Determine the [x, y] coordinate at the center of the cell enclosing the given text.  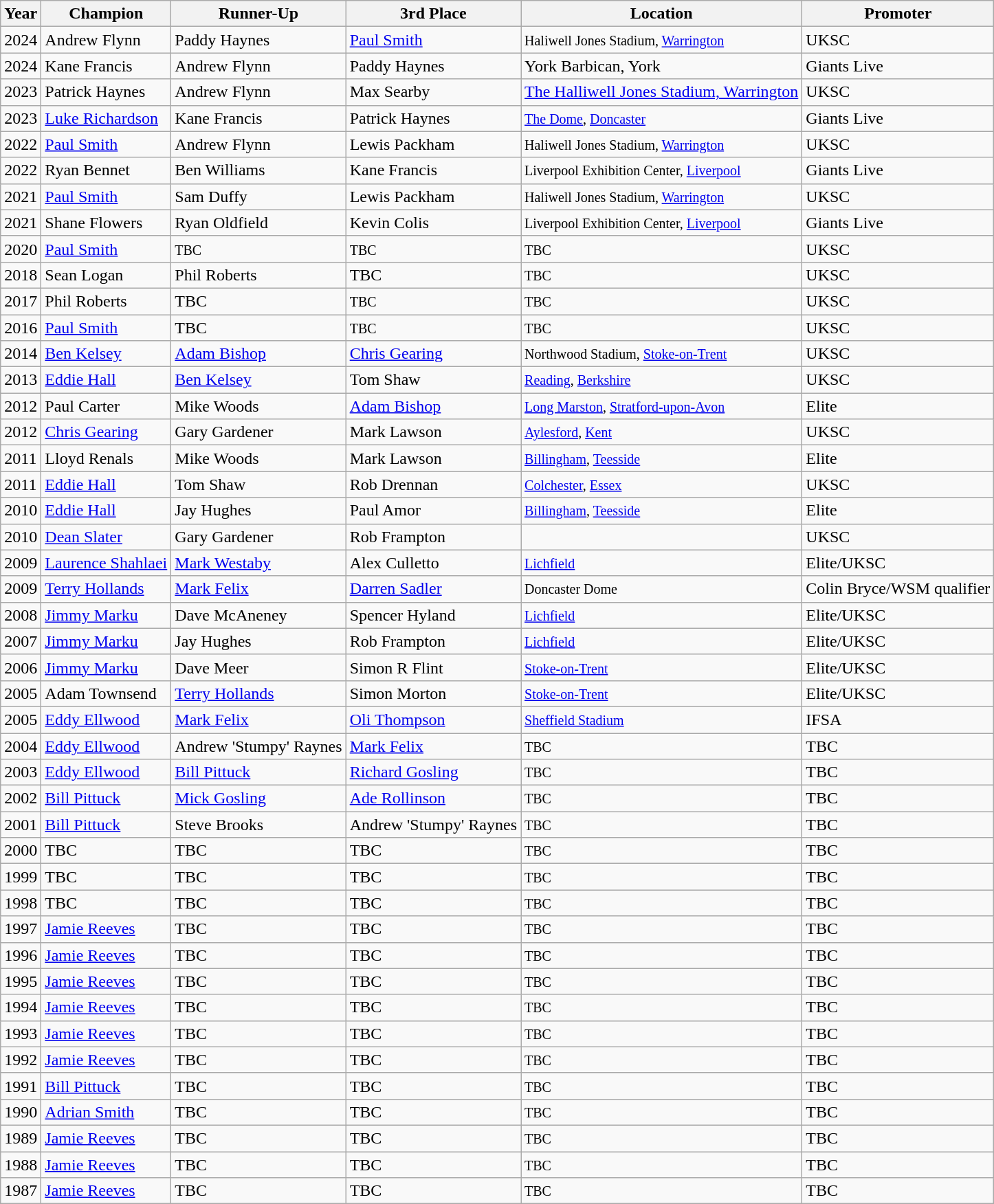
1991 [21, 1086]
Colin Bryce/WSM qualifier [898, 589]
Ryan Bennet [106, 170]
3rd Place [433, 14]
2014 [21, 354]
2007 [21, 641]
Laurence Shahlaei [106, 563]
2018 [21, 275]
Aylesford, Kent [661, 432]
Ade Rollinson [433, 799]
Dean Slater [106, 537]
1987 [21, 1191]
The Halliwell Jones Stadium, Warrington [661, 92]
Mick Gosling [258, 799]
Sean Logan [106, 275]
Dave Meer [258, 667]
1992 [21, 1060]
2008 [21, 615]
Year [21, 14]
Ben Williams [258, 170]
1999 [21, 877]
2006 [21, 667]
Shane Flowers [106, 223]
Rob Drennan [433, 484]
Reading, Berkshire [661, 380]
Simon R Flint [433, 667]
1998 [21, 903]
York Barbican, York [661, 66]
2001 [21, 825]
Richard Gosling [433, 772]
1989 [21, 1138]
2002 [21, 799]
Dave McAneney [258, 615]
Paul Amor [433, 511]
2016 [21, 328]
Long Marston, Stratford-upon-Avon [661, 406]
The Dome, Doncaster [661, 118]
Steve Brooks [258, 825]
Max Searby [433, 92]
Paul Carter [106, 406]
Adam Townsend [106, 693]
Lloyd Renals [106, 458]
Promoter [898, 14]
Sheffield Stadium [661, 720]
1993 [21, 1034]
Mark Westaby [258, 563]
Spencer Hyland [433, 615]
Simon Morton [433, 693]
Sam Duffy [258, 197]
2017 [21, 301]
1995 [21, 981]
Ryan Oldfield [258, 223]
2000 [21, 851]
IFSA [898, 720]
Alex Culletto [433, 563]
Runner-Up [258, 14]
2013 [21, 380]
Northwood Stadium, Stoke-on-Trent [661, 354]
1988 [21, 1165]
Location [661, 14]
2004 [21, 746]
1997 [21, 929]
1996 [21, 955]
2020 [21, 249]
1994 [21, 1007]
Champion [106, 14]
Oli Thompson [433, 720]
Adrian Smith [106, 1112]
Colchester, Essex [661, 484]
1990 [21, 1112]
Darren Sadler [433, 589]
2003 [21, 772]
Doncaster Dome [661, 589]
Luke Richardson [106, 118]
Kevin Colis [433, 223]
